Output the [x, y] coordinate of the center of the cell containing the given text.  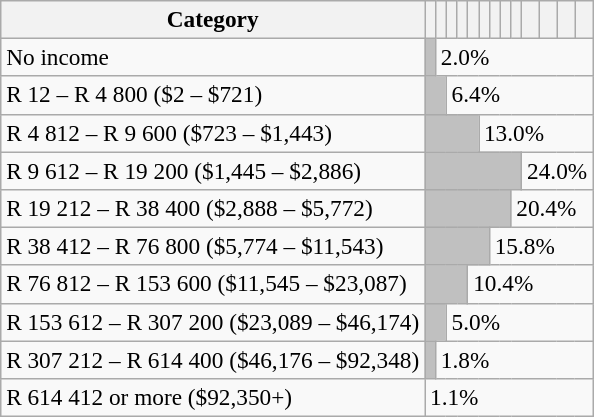
6.4% [519, 95]
10.4% [530, 284]
R 38 412 – R 76 800 ($5,774 – $11,543) [213, 246]
R 153 612 – R 307 200 ($23,089 – $46,174) [213, 322]
R 307 212 – R 614 400 ($46,176 – $92,348) [213, 359]
R 12 – R 4 800 ($2 – $721) [213, 95]
No income [213, 57]
5.0% [519, 322]
R 614 412 or more ($92,350+) [213, 397]
2.0% [514, 57]
R 4 812 – R 9 600 ($723 – $1,443) [213, 133]
15.8% [540, 246]
24.0% [558, 170]
13.0% [536, 133]
20.4% [552, 208]
R 76 812 – R 153 600 ($11,545 – $23,087) [213, 284]
Category [213, 19]
R 19 212 – R 38 400 ($2,888 – $5,772) [213, 208]
R 9 612 – R 19 200 ($1,445 – $2,886) [213, 170]
1.8% [514, 359]
1.1% [509, 397]
